Find where the given text appears and provide that cell's center as [x, y] coordinate. 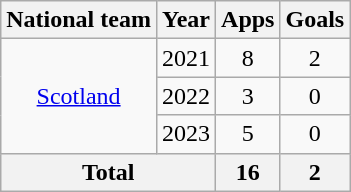
Total [108, 172]
Goals [315, 20]
5 [248, 134]
2022 [186, 96]
Year [186, 20]
Apps [248, 20]
National team [79, 20]
Scotland [79, 96]
3 [248, 96]
8 [248, 58]
2023 [186, 134]
16 [248, 172]
2021 [186, 58]
